Output the (X, Y) coordinate of the center of the cell containing the given text.  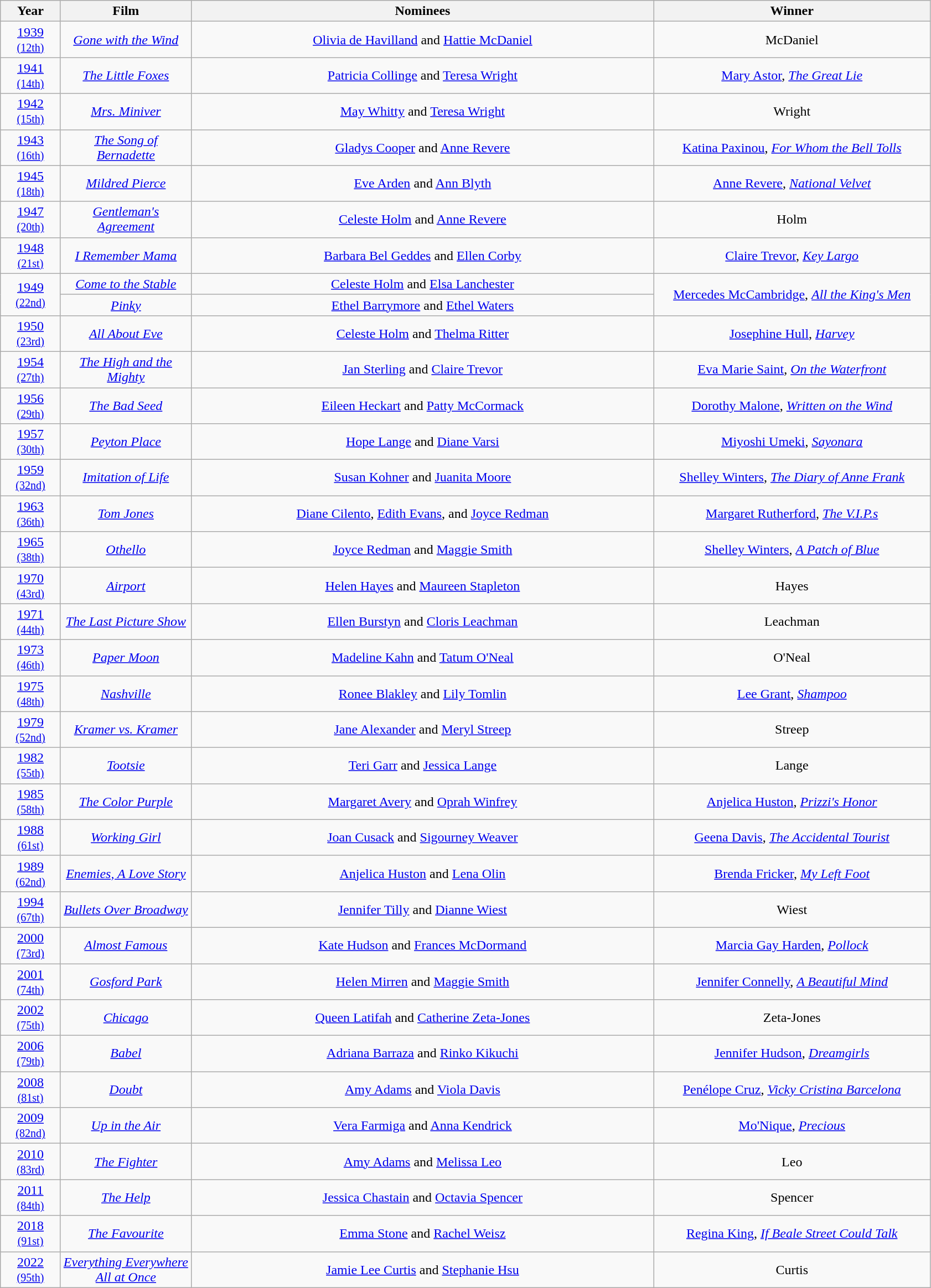
1975(48th) (31, 694)
Joan Cusack and Sigourney Weaver (422, 838)
Mildred Pierce (126, 184)
2000(73rd) (31, 945)
Gone with the Wind (126, 40)
1988(61st) (31, 838)
1950(23rd) (31, 333)
1989(62nd) (31, 873)
1941(14th) (31, 75)
1979(52nd) (31, 729)
Working Girl (126, 838)
Imitation of Life (126, 478)
Jane Alexander and Meryl Streep (422, 729)
Diane Cilento, Edith Evans, and Joyce Redman (422, 513)
Tom Jones (126, 513)
2010(83rd) (31, 1162)
Holm (792, 219)
The Last Picture Show (126, 622)
Queen Latifah and Catherine Zeta-Jones (422, 1018)
May Whitty and Teresa Wright (422, 112)
1963(36th) (31, 513)
Amy Adams and Melissa Leo (422, 1162)
Josephine Hull, Harvey (792, 333)
Geena Davis, The Accidental Tourist (792, 838)
Wiest (792, 910)
Mary Astor, The Great Lie (792, 75)
The Favourite (126, 1234)
Film (126, 11)
Olivia de Havilland and Hattie McDaniel (422, 40)
Everything Everywhere All at Once (126, 1269)
1939(12th) (31, 40)
Patricia Collinge and Teresa Wright (422, 75)
Dorothy Malone, Written on the Wind (792, 405)
Pinky (126, 305)
1947(20th) (31, 219)
1943(16th) (31, 147)
Jennifer Connelly, A Beautiful Mind (792, 981)
The Bad Seed (126, 405)
Adriana Barraza and Rinko Kikuchi (422, 1053)
Margaret Avery and Oprah Winfrey (422, 801)
1957(30th) (31, 442)
Kate Hudson and Frances McDormand (422, 945)
Celeste Holm and Elsa Lanchester (422, 284)
Gentleman's Agreement (126, 219)
Brenda Fricker, My Left Foot (792, 873)
1959(32nd) (31, 478)
2022(95th) (31, 1269)
Spencer (792, 1197)
Nominees (422, 11)
Vera Farmiga and Anna Kendrick (422, 1125)
2011(84th) (31, 1197)
Teri Garr and Jessica Lange (422, 766)
1973(46th) (31, 657)
1982(55th) (31, 766)
Come to the Stable (126, 284)
Airport (126, 585)
The Fighter (126, 1162)
All About Eve (126, 333)
Celeste Holm and Thelma Ritter (422, 333)
2006(79th) (31, 1053)
Paper Moon (126, 657)
The Little Foxes (126, 75)
Leachman (792, 622)
1954(27th) (31, 370)
1985(58th) (31, 801)
1948(21st) (31, 256)
Hope Lange and Diane Varsi (422, 442)
Kramer vs. Kramer (126, 729)
Jan Sterling and Claire Trevor (422, 370)
Ronee Blakley and Lily Tomlin (422, 694)
1945(18th) (31, 184)
1956(29th) (31, 405)
Margaret Rutherford, The V.I.P.s (792, 513)
Amy Adams and Viola Davis (422, 1090)
McDaniel (792, 40)
O'Neal (792, 657)
Penélope Cruz, Vicky Cristina Barcelona (792, 1090)
Helen Hayes and Maureen Stapleton (422, 585)
Streep (792, 729)
Eva Marie Saint, On the Waterfront (792, 370)
Winner (792, 11)
Anne Revere, National Velvet (792, 184)
Shelley Winters, A Patch of Blue (792, 550)
Year (31, 11)
Claire Trevor, Key Largo (792, 256)
Madeline Kahn and Tatum O'Neal (422, 657)
Gladys Cooper and Anne Revere (422, 147)
2002(75th) (31, 1018)
Mo'Nique, Precious (792, 1125)
2008(81st) (31, 1090)
The Song of Bernadette (126, 147)
2018(91st) (31, 1234)
Jessica Chastain and Octavia Spencer (422, 1197)
The Help (126, 1197)
Doubt (126, 1090)
Peyton Place (126, 442)
I Remember Mama (126, 256)
Curtis (792, 1269)
Miyoshi Umeki, Sayonara (792, 442)
Joyce Redman and Maggie Smith (422, 550)
1949(22nd) (31, 294)
Lange (792, 766)
Chicago (126, 1018)
Up in the Air (126, 1125)
Jennifer Hudson, Dreamgirls (792, 1053)
Helen Mirren and Maggie Smith (422, 981)
Emma Stone and Rachel Weisz (422, 1234)
Ethel Barrymore and Ethel Waters (422, 305)
Gosford Park (126, 981)
Wright (792, 112)
Almost Famous (126, 945)
Barbara Bel Geddes and Ellen Corby (422, 256)
Celeste Holm and Anne Revere (422, 219)
Ellen Burstyn and Cloris Leachman (422, 622)
Mrs. Miniver (126, 112)
1971(44th) (31, 622)
2009(82nd) (31, 1125)
Lee Grant, Shampoo (792, 694)
Anjelica Huston and Lena Olin (422, 873)
Marcia Gay Harden, Pollock (792, 945)
Hayes (792, 585)
2001(74th) (31, 981)
The Color Purple (126, 801)
Jennifer Tilly and Dianne Wiest (422, 910)
1965(38th) (31, 550)
Susan Kohner and Juanita Moore (422, 478)
Othello (126, 550)
Shelley Winters, The Diary of Anne Frank (792, 478)
Nashville (126, 694)
Katina Paxinou, For Whom the Bell Tolls (792, 147)
Eve Arden and Ann Blyth (422, 184)
Regina King, If Beale Street Could Talk (792, 1234)
Zeta-Jones (792, 1018)
Anjelica Huston, Prizzi's Honor (792, 801)
Mercedes McCambridge, All the King's Men (792, 294)
1994(67th) (31, 910)
1942(15th) (31, 112)
Jamie Lee Curtis and Stephanie Hsu (422, 1269)
1970(43rd) (31, 585)
Leo (792, 1162)
Tootsie (126, 766)
Babel (126, 1053)
Eileen Heckart and Patty McCormack (422, 405)
Bullets Over Broadway (126, 910)
Enemies, A Love Story (126, 873)
The High and the Mighty (126, 370)
